Identify which cell holds the provided text, then report its [X, Y] central coordinate. 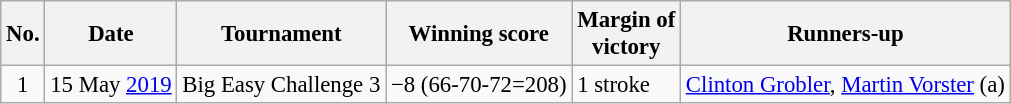
Margin ofvictory [626, 34]
1 stroke [626, 85]
15 May 2019 [111, 85]
Winning score [479, 34]
Runners-up [846, 34]
No. [23, 34]
Tournament [282, 34]
Big Easy Challenge 3 [282, 85]
−8 (66-70-72=208) [479, 85]
Date [111, 34]
1 [23, 85]
Clinton Grobler, Martin Vorster (a) [846, 85]
